Pinpoint the cell where the given text exists, returning its (x, y) midpoint coordinate. 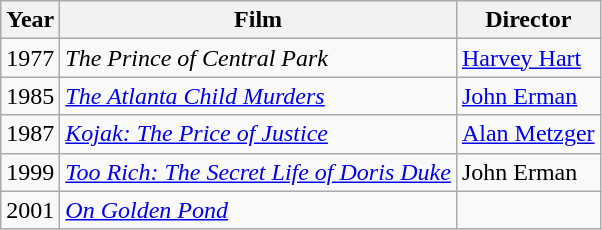
The Atlanta Child Murders (258, 96)
1977 (30, 58)
Kojak: The Price of Justice (258, 134)
Harvey Hart (528, 58)
2001 (30, 210)
Year (30, 20)
On Golden Pond (258, 210)
1985 (30, 96)
1987 (30, 134)
Too Rich: The Secret Life of Doris Duke (258, 172)
1999 (30, 172)
The Prince of Central Park (258, 58)
Alan Metzger (528, 134)
Film (258, 20)
Director (528, 20)
